Pinpoint the cell where the given text exists, returning its (x, y) midpoint coordinate. 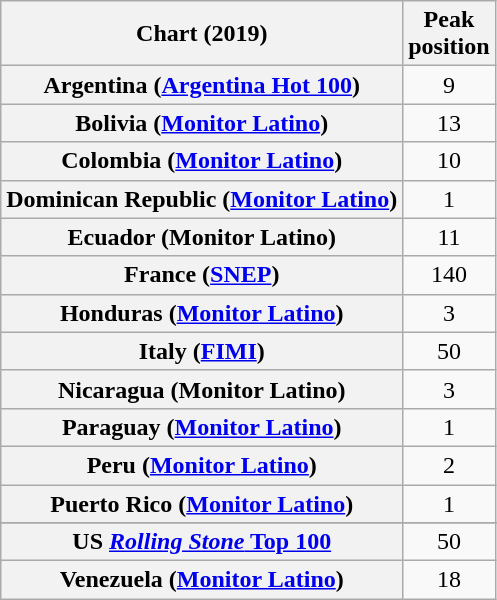
Ecuador (Monitor Latino) (202, 237)
Peru (Monitor Latino) (202, 465)
11 (449, 237)
Venezuela (Monitor Latino) (202, 580)
Argentina (Argentina Hot 100) (202, 85)
Bolivia (Monitor Latino) (202, 123)
Puerto Rico (Monitor Latino) (202, 503)
18 (449, 580)
9 (449, 85)
2 (449, 465)
Peakposition (449, 34)
Honduras (Monitor Latino) (202, 313)
Colombia (Monitor Latino) (202, 161)
Paraguay (Monitor Latino) (202, 427)
13 (449, 123)
Dominican Republic (Monitor Latino) (202, 199)
Chart (2019) (202, 34)
US Rolling Stone Top 100 (202, 542)
Nicaragua (Monitor Latino) (202, 389)
10 (449, 161)
France (SNEP) (202, 275)
140 (449, 275)
Italy (FIMI) (202, 351)
